From the cell containing the given text, extract its center point as (X, Y) coordinate. 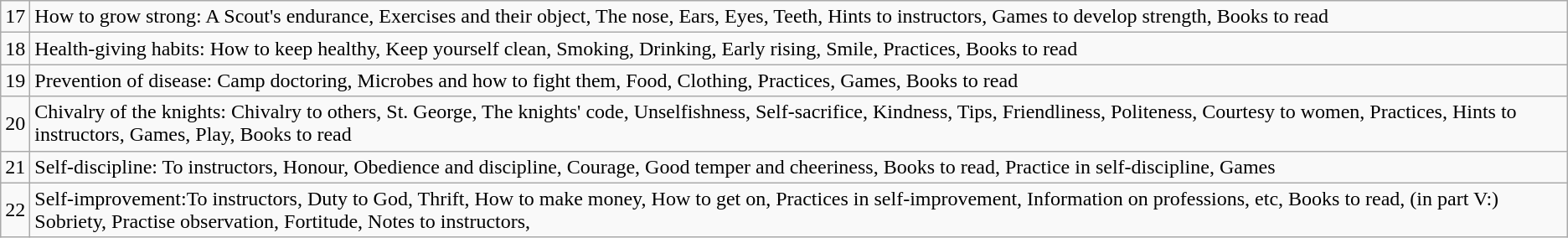
22 (15, 210)
21 (15, 167)
18 (15, 49)
19 (15, 80)
17 (15, 17)
Prevention of disease: Camp doctoring, Microbes and how to fight them, Food, Clothing, Practices, Games, Books to read (799, 80)
Health-giving habits: How to keep healthy, Keep yourself clean, Smoking, Drinking, Early rising, Smile, Practices, Books to read (799, 49)
20 (15, 124)
